Extract the [X, Y] coordinate from the center of the cell holding the provided text.  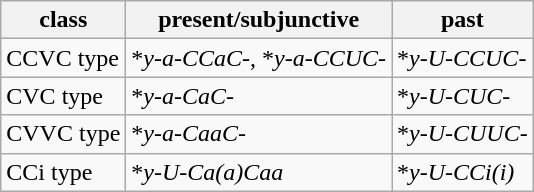
past [463, 20]
*y-U-CCUC- [463, 58]
CCi type [64, 172]
CVC type [64, 96]
CCVC type [64, 58]
*y-a-CaC- [259, 96]
*y-U-CCi(i) [463, 172]
CVVC type [64, 134]
*y-U-CUUC- [463, 134]
class [64, 20]
present/subjunctive [259, 20]
*y-a-CCaC-, *y-a-CCUC- [259, 58]
*y-U-CUC- [463, 96]
*y-U-Ca(a)Caa [259, 172]
*y-a-CaaC- [259, 134]
